Extract the [x, y] coordinate from the center of the cell holding the provided text.  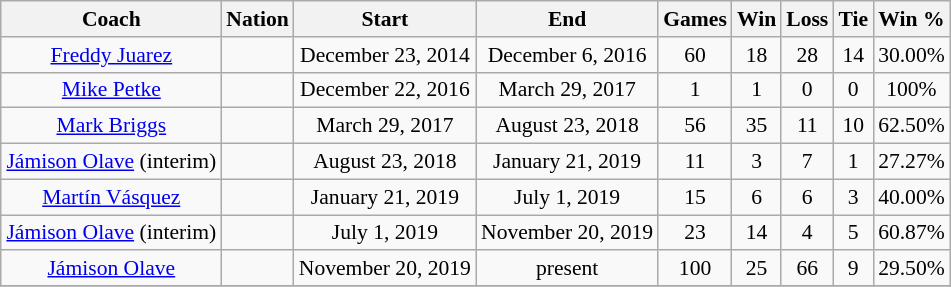
9 [853, 269]
Games [695, 19]
7 [807, 162]
End [567, 19]
Jámison Olave [111, 269]
4 [807, 233]
Start [385, 19]
Martín Vásquez [111, 197]
100 [695, 269]
10 [853, 126]
present [567, 269]
18 [756, 55]
Freddy Juarez [111, 55]
Coach [111, 19]
100% [912, 90]
15 [695, 197]
5 [853, 233]
Mike Petke [111, 90]
December 23, 2014 [385, 55]
66 [807, 269]
December 22, 2016 [385, 90]
Mark Briggs [111, 126]
40.00% [912, 197]
25 [756, 269]
Nation [257, 19]
62.50% [912, 126]
56 [695, 126]
30.00% [912, 55]
23 [695, 233]
35 [756, 126]
Win % [912, 19]
27.27% [912, 162]
Win [756, 19]
60.87% [912, 233]
28 [807, 55]
60 [695, 55]
Loss [807, 19]
December 6, 2016 [567, 55]
29.50% [912, 269]
Tie [853, 19]
